Detect which cell encompasses the target text, then output its (x, y) center coordinate. 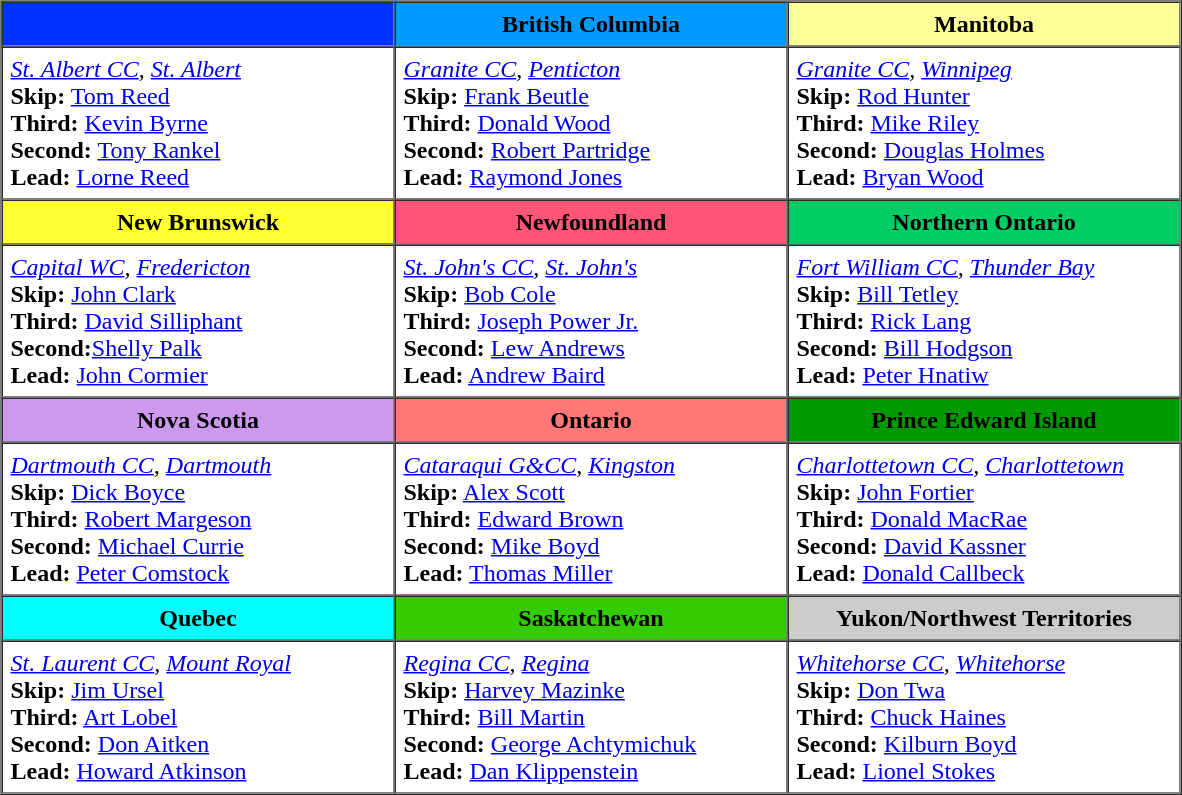
Regina CC, ReginaSkip: Harvey Mazinke Third: Bill Martin Second: George Achtymichuk Lead: Dan Klippenstein (590, 716)
Nova Scotia (198, 420)
Capital WC, FrederictonSkip: John Clark Third: David Silliphant Second:Shelly Palk Lead: John Cormier (198, 320)
Ontario (590, 420)
St. Albert CC, St. AlbertSkip: Tom Reed Third: Kevin Byrne Second: Tony Rankel Lead: Lorne Reed (198, 122)
Northern Ontario (984, 222)
New Brunswick (198, 222)
Cataraqui G&CC, KingstonSkip: Alex Scott Third: Edward Brown Second: Mike Boyd Lead: Thomas Miller (590, 518)
Newfoundland (590, 222)
Whitehorse CC, WhitehorseSkip: Don Twa Third: Chuck Haines Second: Kilburn Boyd Lead: Lionel Stokes (984, 716)
Yukon/Northwest Territories (984, 618)
St. Laurent CC, Mount RoyalSkip: Jim Ursel Third: Art Lobel Second: Don Aitken Lead: Howard Atkinson (198, 716)
Dartmouth CC, DartmouthSkip: Dick Boyce Third: Robert Margeson Second: Michael Currie Lead: Peter Comstock (198, 518)
St. John's CC, St. John'sSkip: Bob Cole Third: Joseph Power Jr. Second: Lew Andrews Lead: Andrew Baird (590, 320)
Fort William CC, Thunder BaySkip: Bill Tetley Third: Rick Lang Second: Bill Hodgson Lead: Peter Hnatiw (984, 320)
Manitoba (984, 24)
Granite CC, PentictonSkip: Frank Beutle Third: Donald Wood Second: Robert Partridge Lead: Raymond Jones (590, 122)
Saskatchewan (590, 618)
British Columbia (590, 24)
Charlottetown CC, CharlottetownSkip: John Fortier Third: Donald MacRae Second: David Kassner Lead: Donald Callbeck (984, 518)
Prince Edward Island (984, 420)
Quebec (198, 618)
Granite CC, WinnipegSkip: Rod Hunter Third: Mike Riley Second: Douglas Holmes Lead: Bryan Wood (984, 122)
